Extract the [x, y] coordinate from the center of the cell holding the provided text.  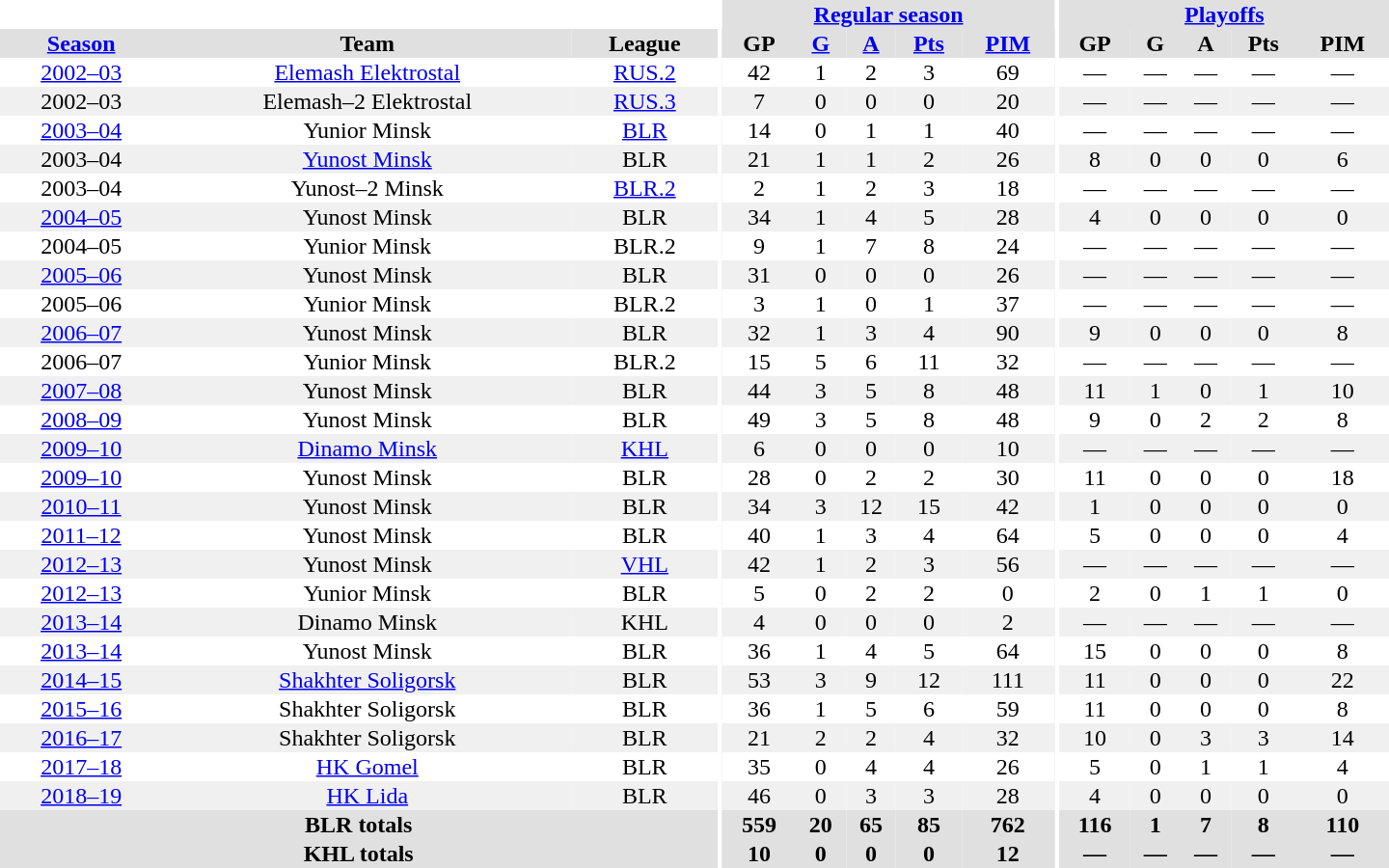
30 [1008, 477]
Season [81, 43]
League [644, 43]
85 [929, 825]
2015–16 [81, 709]
44 [758, 391]
Yunost–2 Minsk [367, 188]
53 [758, 680]
49 [758, 420]
2017–18 [81, 767]
2018–19 [81, 796]
KHL totals [359, 854]
35 [758, 767]
2016–17 [81, 738]
22 [1343, 680]
31 [758, 275]
Regular season [888, 14]
Team [367, 43]
2008–09 [81, 420]
110 [1343, 825]
RUS.2 [644, 72]
2011–12 [81, 535]
59 [1008, 709]
HK Gomel [367, 767]
VHL [644, 564]
116 [1096, 825]
24 [1008, 246]
762 [1008, 825]
559 [758, 825]
46 [758, 796]
56 [1008, 564]
BLR totals [359, 825]
HK Lida [367, 796]
Elemash Elektrostal [367, 72]
2010–11 [81, 506]
RUS.3 [644, 101]
2014–15 [81, 680]
111 [1008, 680]
37 [1008, 304]
2007–08 [81, 391]
69 [1008, 72]
Playoffs [1225, 14]
90 [1008, 333]
65 [871, 825]
Elemash–2 Elektrostal [367, 101]
